From the cell containing the given text, extract its center point as (X, Y) coordinate. 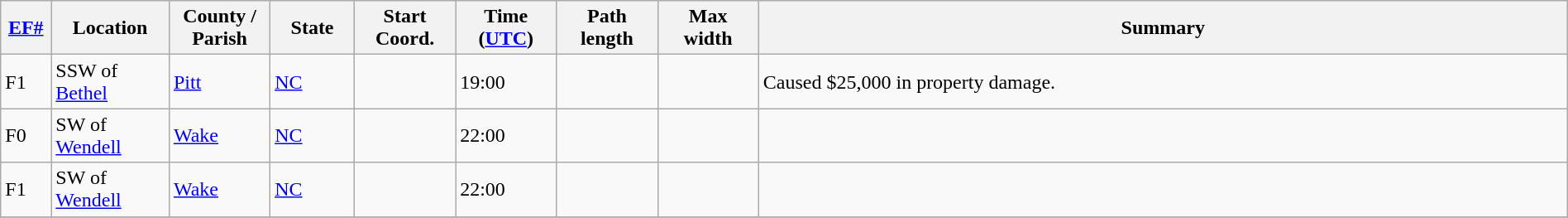
Caused $25,000 in property damage. (1163, 81)
EF# (26, 28)
F0 (26, 136)
Pitt (219, 81)
SSW of Bethel (111, 81)
Summary (1163, 28)
19:00 (506, 81)
State (313, 28)
Location (111, 28)
Max width (708, 28)
Path length (607, 28)
Time (UTC) (506, 28)
County / Parish (219, 28)
Start Coord. (404, 28)
